Scan for the cell matching the given text and deliver its (x, y) coordinate at center. 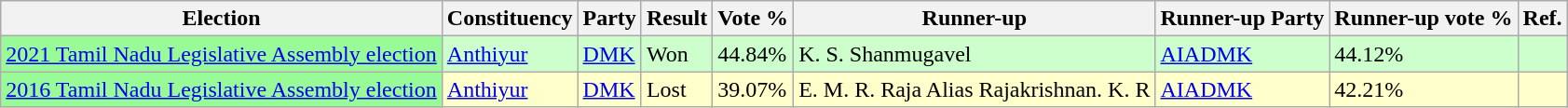
42.21% (1424, 89)
39.07% (753, 89)
2016 Tamil Nadu Legislative Assembly election (222, 89)
E. M. R. Raja Alias Rajakrishnan. K. R (975, 89)
Election (222, 19)
Ref. (1543, 19)
Vote % (753, 19)
Won (676, 54)
K. S. Shanmugavel (975, 54)
Party (609, 19)
Lost (676, 89)
Runner-up vote % (1424, 19)
2021 Tamil Nadu Legislative Assembly election (222, 54)
Constituency (510, 19)
Runner-up (975, 19)
Result (676, 19)
44.84% (753, 54)
44.12% (1424, 54)
Runner-up Party (1243, 19)
